Return the [x, y] coordinate for the center point of the cell that contains the specified text.  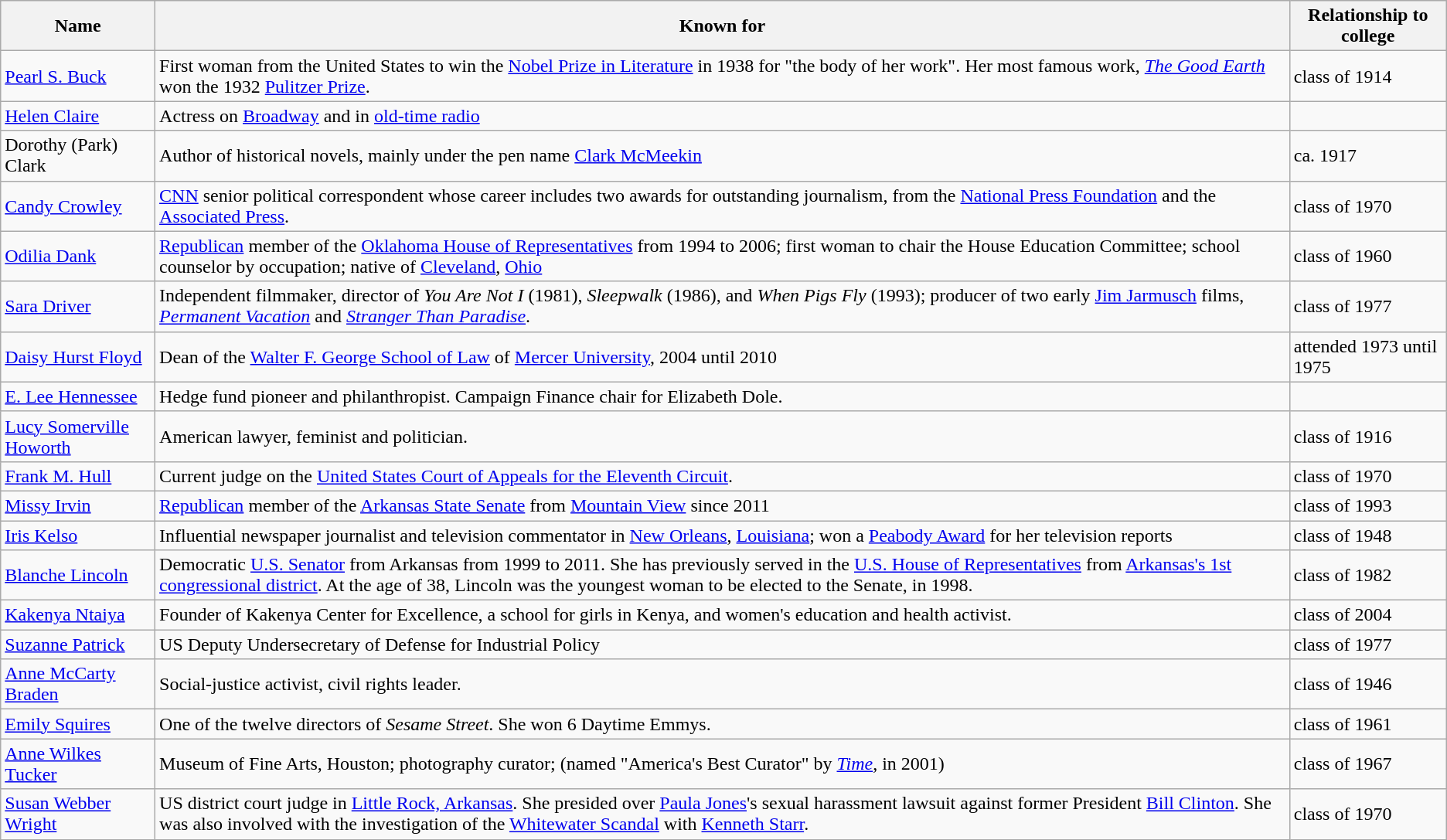
class of 1948 [1368, 536]
Anne McCarty Braden [78, 685]
Odilia Dank [78, 257]
Influential newspaper journalist and television commentator in New Orleans, Louisiana; won a Peabody Award for her television reports [723, 536]
Social-justice activist, civil rights leader. [723, 685]
Dorothy (Park) Clark [78, 156]
class of 1967 [1368, 763]
class of 1946 [1368, 685]
Hedge fund pioneer and philanthropist. Campaign Finance chair for Elizabeth Dole. [723, 396]
Sara Driver [78, 306]
Susan Webber Wright [78, 814]
Lucy Somerville Howorth [78, 436]
Known for [723, 26]
Pearl S. Buck [78, 76]
ca. 1917 [1368, 156]
E. Lee Hennessee [78, 396]
Republican member of the Arkansas State Senate from Mountain View since 2011 [723, 505]
Missy Irvin [78, 505]
Iris Kelso [78, 536]
Dean of the Walter F. George School of Law of Mercer University, 2004 until 2010 [723, 357]
Founder of Kakenya Center for Excellence, a school for girls in Kenya, and women's education and health activist. [723, 615]
Blanche Lincoln [78, 575]
Helen Claire [78, 116]
American lawyer, feminist and politician. [723, 436]
Kakenya Ntaiya [78, 615]
attended 1973 until 1975 [1368, 357]
Suzanne Patrick [78, 644]
Anne Wilkes Tucker [78, 763]
Frank M. Hull [78, 476]
class of 1916 [1368, 436]
class of 1960 [1368, 257]
class of 1914 [1368, 76]
class of 1982 [1368, 575]
One of the twelve directors of Sesame Street. She won 6 Daytime Emmys. [723, 724]
class of 1961 [1368, 724]
Daisy Hurst Floyd [78, 357]
Candy Crowley [78, 206]
Emily Squires [78, 724]
Current judge on the United States Court of Appeals for the Eleventh Circuit. [723, 476]
Actress on Broadway and in old-time radio [723, 116]
Name [78, 26]
class of 1993 [1368, 505]
Author of historical novels, mainly under the pen name Clark McMeekin [723, 156]
Museum of Fine Arts, Houston; photography curator; (named "America's Best Curator" by Time, in 2001) [723, 763]
US Deputy Undersecretary of Defense for Industrial Policy [723, 644]
class of 2004 [1368, 615]
Relationship to college [1368, 26]
